Search for the cell housing the specified text and yield its (X, Y) center coordinate. 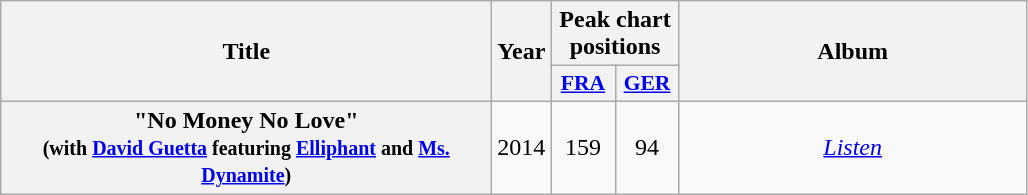
FRA (583, 84)
Title (246, 52)
94 (647, 147)
Album (852, 52)
GER (647, 84)
"No Money No Love"(with David Guetta featuring Elliphant and Ms. Dynamite) (246, 147)
159 (583, 147)
Year (522, 52)
Peak chart positions (615, 34)
2014 (522, 147)
Listen (852, 147)
